Determine the [X, Y] coordinate at the center of the cell enclosing the given text.  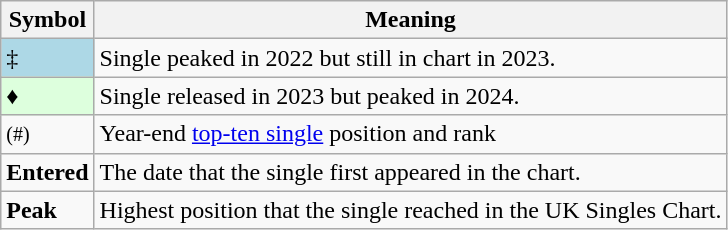
The date that the single first appeared in the chart. [410, 172]
Highest position that the single reached in the UK Singles Chart. [410, 210]
Symbol [48, 20]
♦ [48, 96]
Single peaked in 2022 but still in chart in 2023. [410, 58]
(#) [48, 134]
‡ [48, 58]
Peak [48, 210]
Year-end top-ten single position and rank [410, 134]
Entered [48, 172]
Meaning [410, 20]
Single released in 2023 but peaked in 2024. [410, 96]
